Identify which cell holds the provided text, then report its (X, Y) central coordinate. 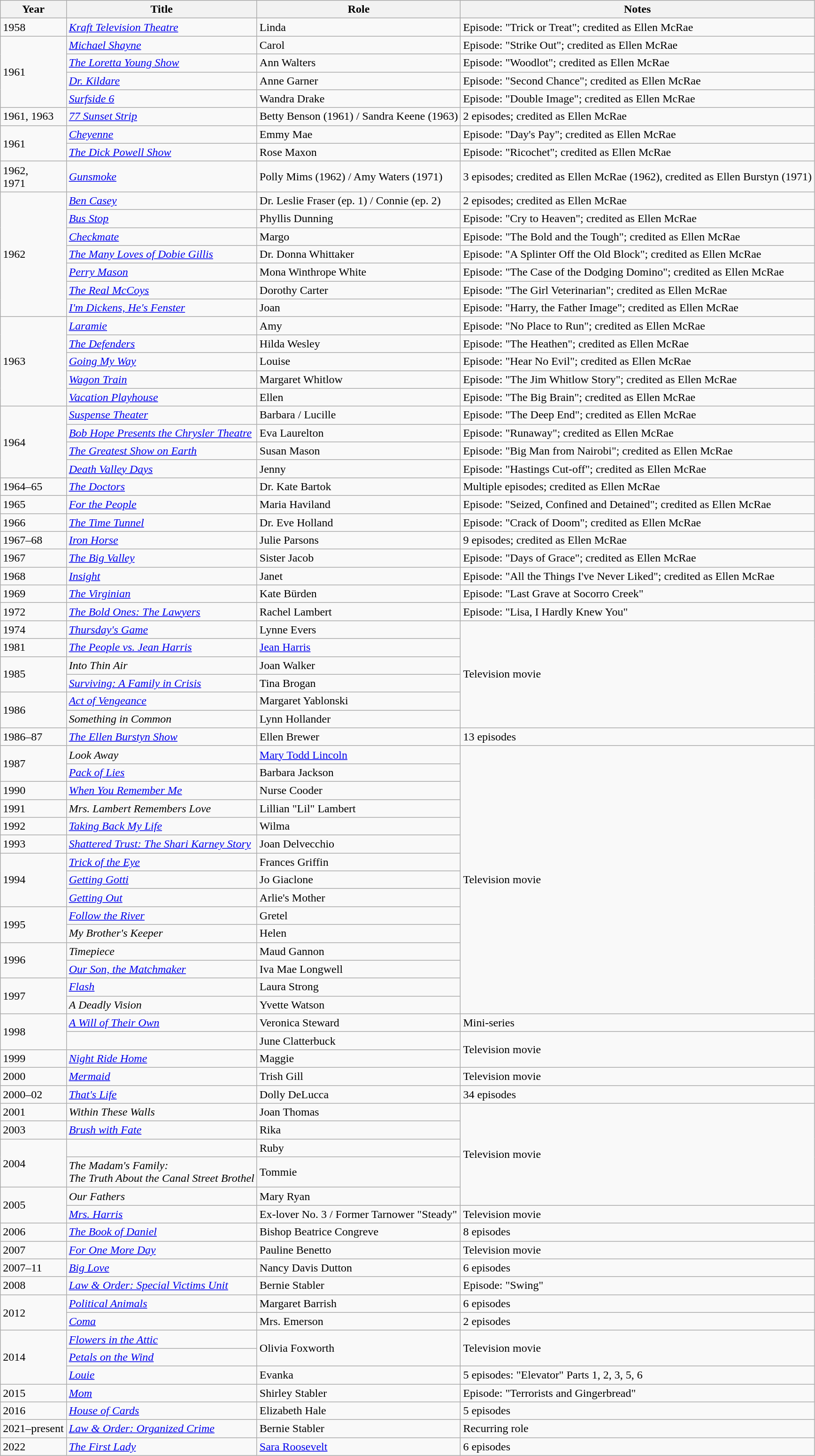
Notes (638, 9)
Kraft Television Theatre (161, 27)
1999 (33, 1058)
Into Thin Air (161, 665)
Mrs. Harris (161, 1214)
1969 (33, 594)
Look Away (161, 755)
Surviving: A Family in Crisis (161, 683)
Death Valley Days (161, 469)
Eva Laurelton (359, 433)
2021–present (33, 1429)
Margaret Barrish (359, 1303)
2 episodes (638, 1321)
2006 (33, 1232)
2014 (33, 1357)
1990 (33, 790)
Mary Todd Lincoln (359, 755)
The Many Loves of Dobie Gillis (161, 254)
Nancy Davis Dutton (359, 1268)
Law & Order: Special Victims Unit (161, 1286)
Episode: "The Girl Veterinarian"; credited as Ellen McRae (638, 290)
1965 (33, 504)
Episode: "Crack of Doom"; credited as Ellen McRae (638, 523)
The Defenders (161, 344)
Pauline Benetto (359, 1250)
Suspense Theater (161, 415)
Julie Parsons (359, 540)
For the People (161, 504)
Getting Gotti (161, 880)
Act of Vengeance (161, 701)
Episode: "Day's Pay"; credited as Ellen McRae (638, 134)
Flash (161, 987)
77 Sunset Strip (161, 116)
Coma (161, 1321)
Margaret Yablonski (359, 701)
Episode: "Days of Grace"; credited as Ellen McRae (638, 558)
Episode: "A Splinter Off the Old Block"; credited as Ellen McRae (638, 254)
Jo Giaclone (359, 880)
1997 (33, 996)
Cheyenne (161, 134)
1986–87 (33, 737)
The Ellen Burstyn Show (161, 737)
1996 (33, 960)
The Virginian (161, 594)
1972 (33, 612)
1974 (33, 630)
Episode: "No Place to Run"; credited as Ellen McRae (638, 326)
Lynn Hollander (359, 719)
That's Life (161, 1094)
Maud Gannon (359, 951)
Helen (359, 933)
Elizabeth Hale (359, 1411)
1966 (33, 523)
5 episodes: "Elevator" Parts 1, 2, 3, 5, 6 (638, 1375)
Episode: "Trick or Treat"; credited as Ellen McRae (638, 27)
1967–68 (33, 540)
Episode: "Hastings Cut-off"; credited as Ellen McRae (638, 469)
Gretel (359, 916)
Big Love (161, 1268)
1992 (33, 826)
Louise (359, 362)
2003 (33, 1130)
Mona Winthrope White (359, 272)
1995 (33, 924)
1991 (33, 808)
Episode: "Last Grave at Socorro Creek" (638, 594)
Kate Bürden (359, 594)
Iron Horse (161, 540)
Betty Benson (1961) / Sandra Keene (1963) (359, 116)
For One More Day (161, 1250)
Episode: "Ricochet"; credited as Ellen McRae (638, 152)
1963 (33, 362)
2007 (33, 1250)
Emmy Mae (359, 134)
1961, 1963 (33, 116)
Dr. Kate Bartok (359, 486)
The Dick Powell Show (161, 152)
Multiple episodes; credited as Ellen McRae (638, 486)
8 episodes (638, 1232)
Checkmate (161, 236)
1962 (33, 254)
Getting Out (161, 898)
1994 (33, 880)
Laura Strong (359, 987)
Arlie's Mother (359, 898)
June Clatterbuck (359, 1040)
Rachel Lambert (359, 612)
Sara Roosevelt (359, 1447)
The Loretta Young Show (161, 63)
Episode: "Hear No Evil"; credited as Ellen McRae (638, 362)
Barbara / Lucille (359, 415)
Surfside 6 (161, 99)
Bishop Beatrice Congreve (359, 1232)
The Time Tunnel (161, 523)
Vacation Playhouse (161, 397)
Recurring role (638, 1429)
Barbara Jackson (359, 772)
1968 (33, 576)
9 episodes; credited as Ellen McRae (638, 540)
Ann Walters (359, 63)
Joan Walker (359, 665)
Something in Common (161, 719)
Joan Thomas (359, 1112)
2015 (33, 1393)
Susan Mason (359, 451)
1985 (33, 674)
Louie (161, 1375)
Brush with Fate (161, 1130)
Dr. Eve Holland (359, 523)
The Book of Daniel (161, 1232)
Nurse Cooder (359, 790)
Anne Garner (359, 81)
Mom (161, 1393)
Tommie (359, 1172)
Episode: "The Deep End"; credited as Ellen McRae (638, 415)
Rika (359, 1130)
Evanka (359, 1375)
Michael Shayne (161, 45)
Insight (161, 576)
Wilma (359, 826)
2007–11 (33, 1268)
Maria Haviland (359, 504)
Dolly DeLucca (359, 1094)
When You Remember Me (161, 790)
A Deadly Vision (161, 1005)
Perry Mason (161, 272)
My Brother's Keeper (161, 933)
Pack of Lies (161, 772)
Ruby (359, 1148)
Episode: "Cry to Heaven"; credited as Ellen McRae (638, 218)
1964–65 (33, 486)
Dr. Kildare (161, 81)
Wandra Drake (359, 99)
1987 (33, 763)
Olivia Foxworth (359, 1348)
Episode: "The Jim Whitlow Story"; credited as Ellen McRae (638, 379)
Going My Way (161, 362)
1964 (33, 442)
The Real McCoys (161, 290)
Shattered Trust: The Shari Karney Story (161, 844)
Episode: "Big Man from Nairobi"; credited as Ellen McRae (638, 451)
The Big Valley (161, 558)
Bus Stop (161, 218)
1993 (33, 844)
Trish Gill (359, 1076)
Joan (359, 308)
The First Lady (161, 1447)
Timepiece (161, 951)
Mary Ryan (359, 1196)
Ellen (359, 397)
Margaret Whitlow (359, 379)
The Bold Ones: The Lawyers (161, 612)
Trick of the Eye (161, 862)
Laramie (161, 326)
Episode: "Woodlot"; credited as Ellen McRae (638, 63)
Linda (359, 27)
Carol (359, 45)
2005 (33, 1205)
2016 (33, 1411)
Tina Brogan (359, 683)
House of Cards (161, 1411)
Episode: "Strike Out"; credited as Ellen McRae (638, 45)
Episode: "Runaway"; credited as Ellen McRae (638, 433)
Episode: "Second Chance"; credited as Ellen McRae (638, 81)
Episode: "The Big Brain"; credited as Ellen McRae (638, 397)
Night Ride Home (161, 1058)
2000–02 (33, 1094)
Maggie (359, 1058)
1958 (33, 27)
2012 (33, 1312)
Lynne Evers (359, 630)
Petals on the Wind (161, 1357)
Episode: "Swing" (638, 1286)
Frances Griffin (359, 862)
Episode: "Harry, the Father Image"; credited as Ellen McRae (638, 308)
A Will of Their Own (161, 1023)
Episode: "All the Things I've Never Liked"; credited as Ellen McRae (638, 576)
Mrs. Emerson (359, 1321)
Mermaid (161, 1076)
Within These Walls (161, 1112)
Mrs. Lambert Remembers Love (161, 808)
Amy (359, 326)
Follow the River (161, 916)
Shirley Stabler (359, 1393)
Ben Casey (161, 200)
Episode: "Terrorists and Gingerbread" (638, 1393)
Iva Mae Longwell (359, 969)
Flowers in the Attic (161, 1339)
Dr. Donna Whittaker (359, 254)
Episode: "Lisa, I Hardly Knew You" (638, 612)
Wagon Train (161, 379)
34 episodes (638, 1094)
Dr. Leslie Fraser (ep. 1) / Connie (ep. 2) (359, 200)
2004 (33, 1163)
Political Animals (161, 1303)
Thursday's Game (161, 630)
Janet (359, 576)
Taking Back My Life (161, 826)
Yvette Watson (359, 1005)
The Greatest Show on Earth (161, 451)
Bob Hope Presents the Chrysler Theatre (161, 433)
Joan Delvecchio (359, 844)
Ellen Brewer (359, 737)
Our Son, the Matchmaker (161, 969)
The Madam's Family: The Truth About the Canal Street Brothel (161, 1172)
The Doctors (161, 486)
Role (359, 9)
Jenny (359, 469)
1986 (33, 710)
I'm Dickens, He's Fenster (161, 308)
13 episodes (638, 737)
Lillian "Lil" Lambert (359, 808)
2001 (33, 1112)
Margo (359, 236)
Veronica Steward (359, 1023)
1981 (33, 647)
Episode: "Double Image"; credited as Ellen McRae (638, 99)
Episode: "The Case of the Dodging Domino"; credited as Ellen McRae (638, 272)
Year (33, 9)
2022 (33, 1447)
Title (161, 9)
Episode: "The Heathen"; credited as Ellen McRae (638, 344)
Polly Mims (1962) / Amy Waters (1971) (359, 177)
Rose Maxon (359, 152)
3 episodes; credited as Ellen McRae (1962), credited as Ellen Burstyn (1971) (638, 177)
Episode: "Seized, Confined and Detained"; credited as Ellen McRae (638, 504)
Episode: "The Bold and the Tough"; credited as Ellen McRae (638, 236)
Phyllis Dunning (359, 218)
Jean Harris (359, 647)
5 episodes (638, 1411)
1962,1971 (33, 177)
Ex-lover No. 3 / Former Tarnower "Steady" (359, 1214)
Law & Order: Organized Crime (161, 1429)
Mini-series (638, 1023)
Sister Jacob (359, 558)
Our Fathers (161, 1196)
2000 (33, 1076)
1967 (33, 558)
The People vs. Jean Harris (161, 647)
Gunsmoke (161, 177)
1998 (33, 1032)
2008 (33, 1286)
Hilda Wesley (359, 344)
Dorothy Carter (359, 290)
